Search for the cell housing the specified text and yield its (x, y) center coordinate. 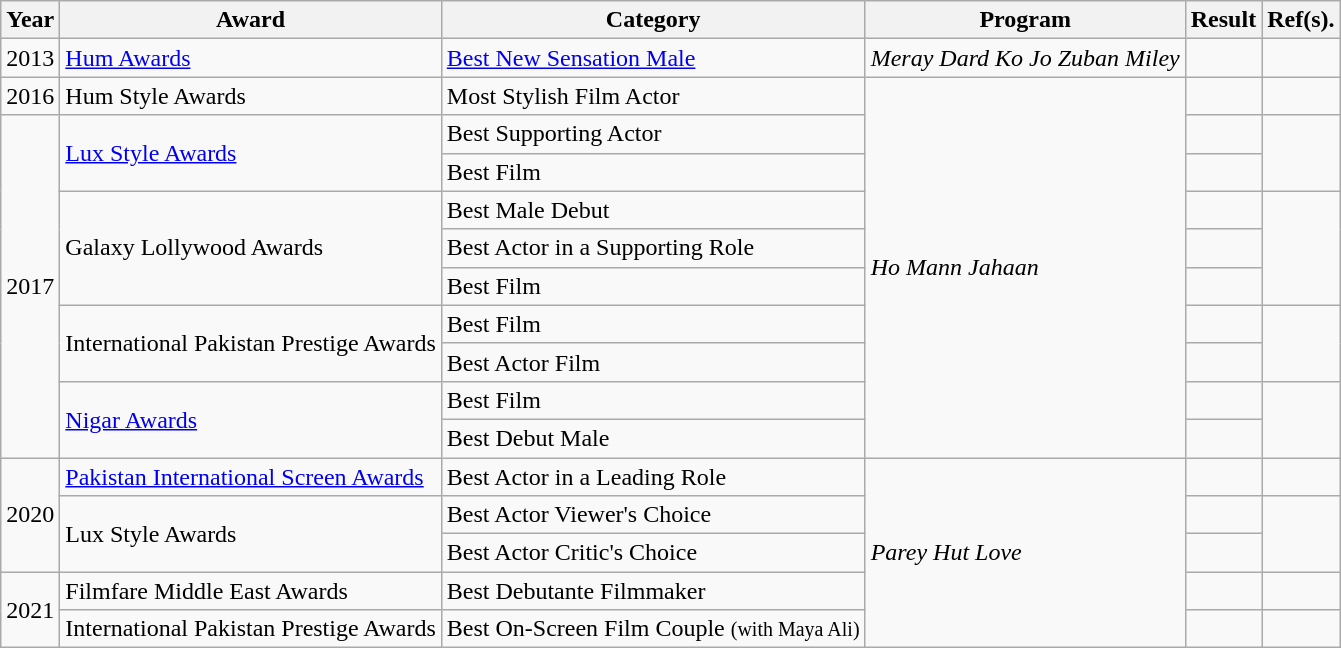
2013 (30, 58)
2017 (30, 286)
Ref(s). (1301, 20)
Most Stylish Film Actor (653, 96)
Result (1223, 20)
2016 (30, 96)
Best Actor Critic's Choice (653, 553)
2021 (30, 610)
Filmfare Middle East Awards (250, 591)
Best Actor Film (653, 362)
Galaxy Lollywood Awards (250, 248)
Best Actor Viewer's Choice (653, 515)
Hum Style Awards (250, 96)
Meray Dard Ko Jo Zuban Miley (1025, 58)
Best Debutante Filmmaker (653, 591)
Best Debut Male (653, 438)
Ho Mann Jahaan (1025, 268)
Hum Awards (250, 58)
Best New Sensation Male (653, 58)
Program (1025, 20)
Best Actor in a Supporting Role (653, 248)
Year (30, 20)
Award (250, 20)
Best On-Screen Film Couple (with Maya Ali) (653, 629)
2020 (30, 515)
Category (653, 20)
Nigar Awards (250, 419)
Parey Hut Love (1025, 553)
Best Male Debut (653, 210)
Pakistan International Screen Awards (250, 477)
Best Actor in a Leading Role (653, 477)
Best Supporting Actor (653, 134)
